Return the [x, y] coordinate for the center point of the cell that contains the specified text.  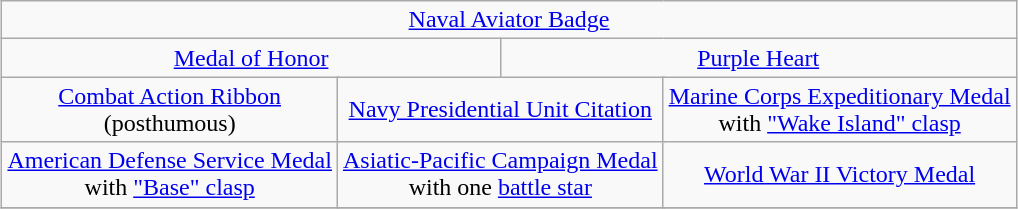
Combat Action Ribbon(posthumous) [170, 110]
Purple Heart [758, 58]
World War II Victory Medal [840, 174]
American Defense Service Medal with "Base" clasp [170, 174]
Naval Aviator Badge [509, 20]
Asiatic-Pacific Campaign Medal with one battle star [500, 174]
Navy Presidential Unit Citation [500, 110]
Medal of Honor [251, 58]
Marine Corps Expeditionary Medal with "Wake Island" clasp [840, 110]
